Determine the [x, y] coordinate at the center of the cell enclosing the given text.  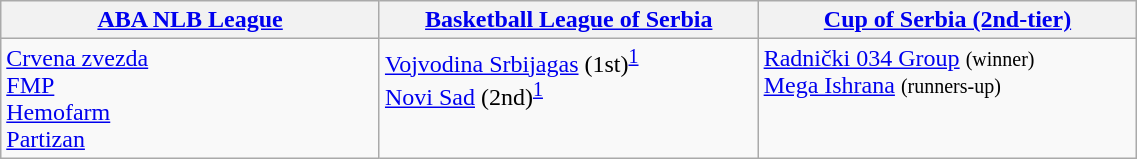
Cup of Serbia (2nd-tier) [948, 20]
Basketball League of Serbia [568, 20]
Radnički 034 Group (winner)Mega Ishrana (runners-up) [948, 98]
ABA NLB League [190, 20]
Vojvodina Srbijagas (1st)1Novi Sad (2nd)1 [568, 98]
Crvena zvezdaFMPHemofarmPartizan [190, 98]
